Pinpoint the cell where the given text exists, returning its [x, y] midpoint coordinate. 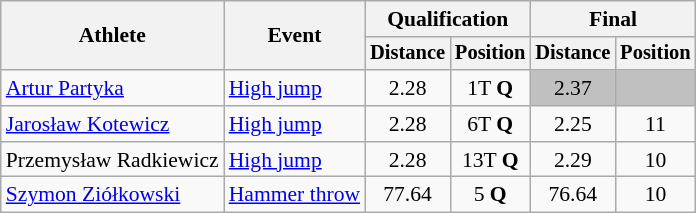
2.37 [572, 88]
Jarosław Kotewicz [112, 124]
Hammer throw [294, 195]
76.64 [572, 195]
Final [612, 19]
Event [294, 36]
Artur Partyka [112, 88]
2.29 [572, 160]
6T Q [490, 124]
13T Q [490, 160]
2.25 [572, 124]
Athlete [112, 36]
1T Q [490, 88]
Qualification [448, 19]
77.64 [408, 195]
11 [655, 124]
5 Q [490, 195]
Szymon Ziółkowski [112, 195]
Przemysław Radkiewicz [112, 160]
